Return the [x, y] coordinate for the center point of the cell that contains the specified text.  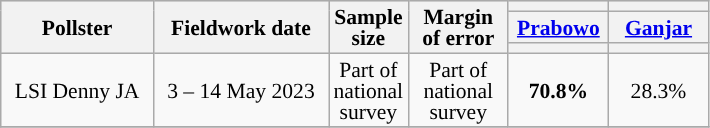
3 – 14 May 2023 [240, 90]
Prabowo [558, 27]
Margin of error [458, 27]
LSI Denny JA [78, 90]
70.8% [558, 90]
28.3% [658, 90]
Pollster [78, 27]
Ganjar [658, 27]
Fieldwork date [240, 27]
Sample size [368, 27]
